Detect which cell encompasses the target text, then output its [x, y] center coordinate. 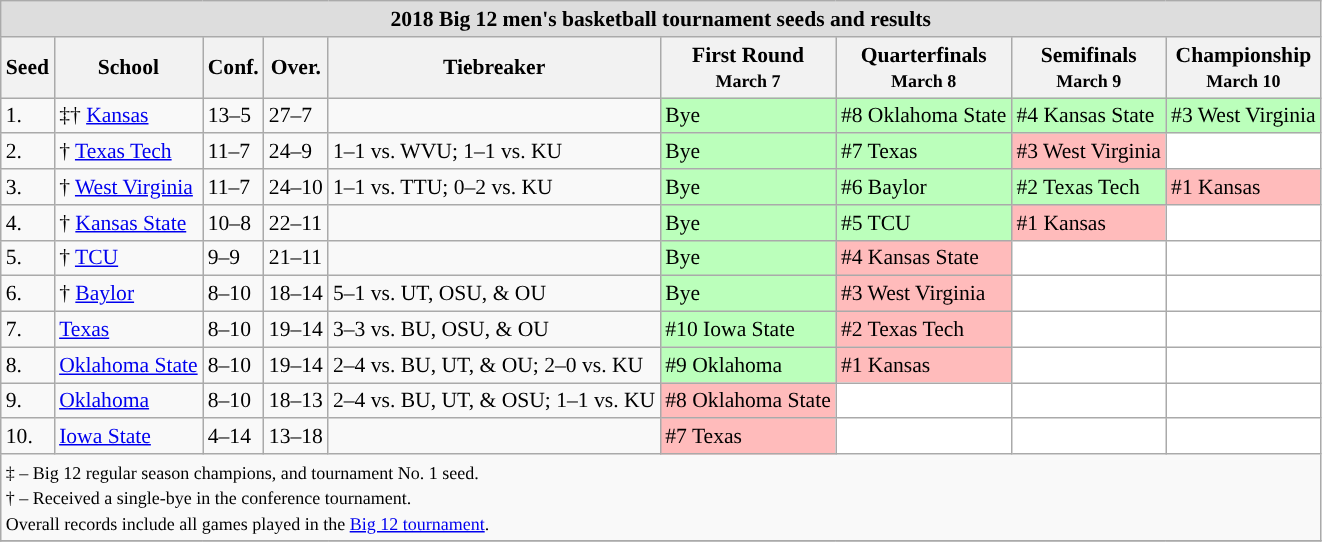
6. [28, 294]
#10 Iowa State [748, 330]
† Kansas State [128, 223]
2018 Big 12 men's basketball tournament seeds and results [661, 19]
SemifinalsMarch 9 [1088, 68]
5. [28, 258]
ChampionshipMarch 10 [1244, 68]
4. [28, 223]
5–1 vs. UT, OSU, & OU [494, 294]
† TCU [128, 258]
27–7 [296, 116]
7. [28, 330]
22–11 [296, 223]
Oklahoma State [128, 365]
21–11 [296, 258]
Over. [296, 68]
24–9 [296, 152]
1. [28, 116]
QuarterfinalsMarch 8 [924, 68]
2–4 vs. BU, UT, & OSU; 1–1 vs. KU [494, 401]
Oklahoma [128, 401]
2–4 vs. BU, UT, & OU; 2–0 vs. KU [494, 365]
† West Virginia [128, 187]
13–5 [234, 116]
10. [28, 437]
First RoundMarch 7 [748, 68]
13–18 [296, 437]
#9 Oklahoma [748, 365]
† Baylor [128, 294]
Conf. [234, 68]
8. [28, 365]
‡† Kansas [128, 116]
School [128, 68]
1–1 vs. WVU; 1–1 vs. KU [494, 152]
#5 TCU [924, 223]
† Texas Tech [128, 152]
Iowa State [128, 437]
18–14 [296, 294]
2. [28, 152]
18–13 [296, 401]
1–1 vs. TTU; 0–2 vs. KU [494, 187]
9–9 [234, 258]
3–3 vs. BU, OSU, & OU [494, 330]
10–8 [234, 223]
3. [28, 187]
Seed [28, 68]
9. [28, 401]
Texas [128, 330]
4–14 [234, 437]
24–10 [296, 187]
#6 Baylor [924, 187]
Tiebreaker [494, 68]
